Determine the [x, y] coordinate at the center of the cell enclosing the given text.  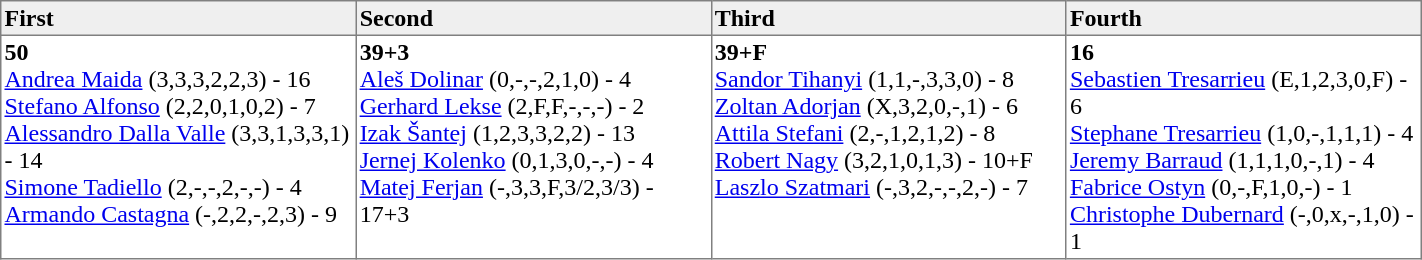
Second [534, 18]
Third [888, 18]
Fourth [1244, 18]
First [178, 18]
